Find where the given text appears and provide that cell's center as [X, Y] coordinate. 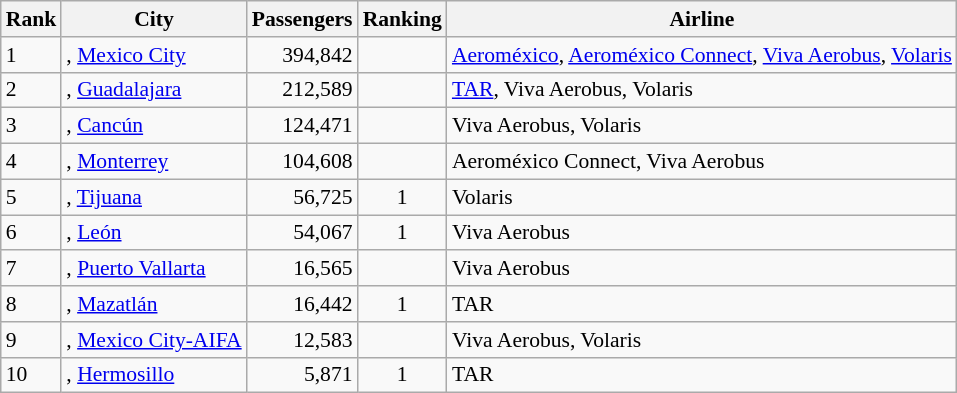
9 [32, 340]
, Hermosillo [154, 375]
Ranking [402, 19]
TAR, Viva Aerobus, Volaris [702, 90]
Volaris [702, 197]
4 [32, 162]
Passengers [302, 19]
12,583 [302, 340]
, Guadalajara [154, 90]
, León [154, 233]
5 [32, 197]
394,842 [302, 55]
, Cancún [154, 126]
16,565 [302, 269]
124,471 [302, 126]
Aeroméxico Connect, Viva Aerobus [702, 162]
5,871 [302, 375]
104,608 [302, 162]
3 [32, 126]
Rank [32, 19]
, Mazatlán [154, 304]
, Puerto Vallarta [154, 269]
212,589 [302, 90]
8 [32, 304]
, Tijuana [154, 197]
, Monterrey [154, 162]
, Mexico City-AIFA [154, 340]
6 [32, 233]
Airline [702, 19]
56,725 [302, 197]
10 [32, 375]
City [154, 19]
16,442 [302, 304]
7 [32, 269]
Aeroméxico, Aeroméxico Connect, Viva Aerobus, Volaris [702, 55]
2 [32, 90]
54,067 [302, 233]
, Mexico City [154, 55]
